Search for the cell housing the specified text and yield its [X, Y] center coordinate. 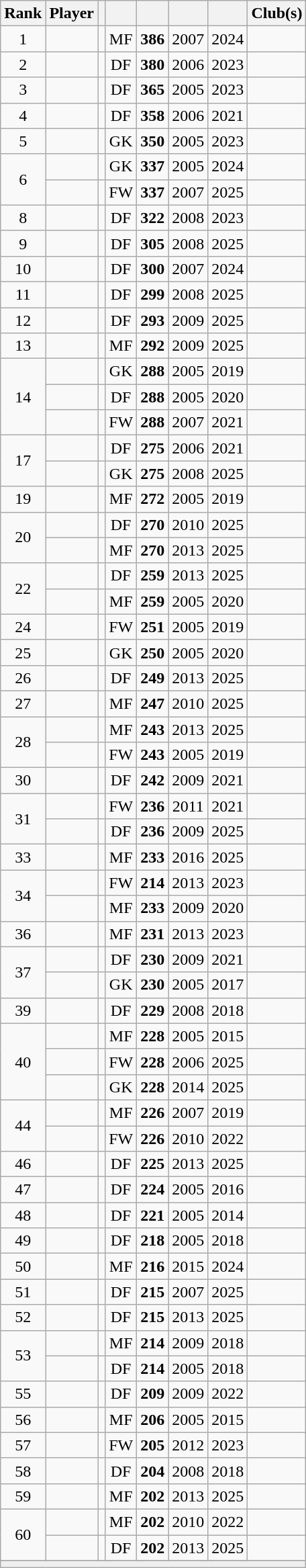
9 [23, 243]
2012 [188, 1445]
40 [23, 1061]
5 [23, 141]
60 [23, 1534]
33 [23, 857]
34 [23, 896]
22 [23, 589]
225 [153, 1164]
8 [23, 218]
229 [153, 1010]
48 [23, 1215]
249 [153, 678]
224 [153, 1190]
36 [23, 934]
24 [23, 627]
305 [153, 243]
2017 [228, 985]
292 [153, 346]
386 [153, 39]
52 [23, 1317]
55 [23, 1394]
251 [153, 627]
300 [153, 269]
250 [153, 652]
322 [153, 218]
31 [23, 819]
380 [153, 64]
Player [72, 13]
358 [153, 116]
299 [153, 294]
53 [23, 1356]
231 [153, 934]
46 [23, 1164]
11 [23, 294]
204 [153, 1471]
242 [153, 781]
218 [153, 1241]
50 [23, 1266]
Club(s) [276, 13]
26 [23, 678]
221 [153, 1215]
205 [153, 1445]
14 [23, 397]
10 [23, 269]
6 [23, 179]
30 [23, 781]
47 [23, 1190]
12 [23, 320]
272 [153, 499]
216 [153, 1266]
Rank [23, 13]
293 [153, 320]
28 [23, 742]
25 [23, 652]
19 [23, 499]
20 [23, 537]
13 [23, 346]
206 [153, 1420]
39 [23, 1010]
1 [23, 39]
44 [23, 1125]
3 [23, 90]
27 [23, 703]
56 [23, 1420]
49 [23, 1241]
51 [23, 1292]
2 [23, 64]
37 [23, 972]
59 [23, 1496]
58 [23, 1471]
17 [23, 461]
4 [23, 116]
2011 [188, 806]
365 [153, 90]
57 [23, 1445]
209 [153, 1394]
247 [153, 703]
350 [153, 141]
